Scan for the cell matching the given text and deliver its (X, Y) coordinate at center. 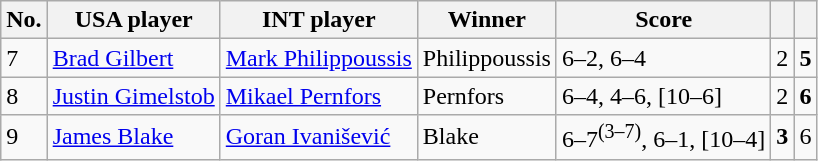
6–4, 4–6, [10–6] (663, 96)
USA player (134, 20)
No. (24, 20)
Blake (486, 138)
6–2, 6–4 (663, 58)
Brad Gilbert (134, 58)
Philippoussis (486, 58)
Justin Gimelstob (134, 96)
Mark Philippoussis (318, 58)
INT player (318, 20)
6–7(3–7), 6–1, [10–4] (663, 138)
Mikael Pernfors (318, 96)
James Blake (134, 138)
Score (663, 20)
9 (24, 138)
8 (24, 96)
3 (782, 138)
5 (806, 58)
Winner (486, 20)
7 (24, 58)
Pernfors (486, 96)
Goran Ivanišević (318, 138)
